Output the (x, y) coordinate of the center of the cell containing the given text.  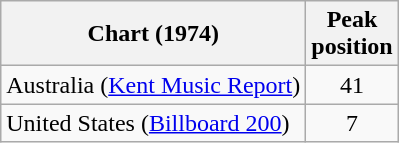
7 (352, 123)
Chart (1974) (154, 34)
Australia (Kent Music Report) (154, 85)
Peak position (352, 34)
United States (Billboard 200) (154, 123)
41 (352, 85)
